Identify which cell holds the provided text, then report its (x, y) central coordinate. 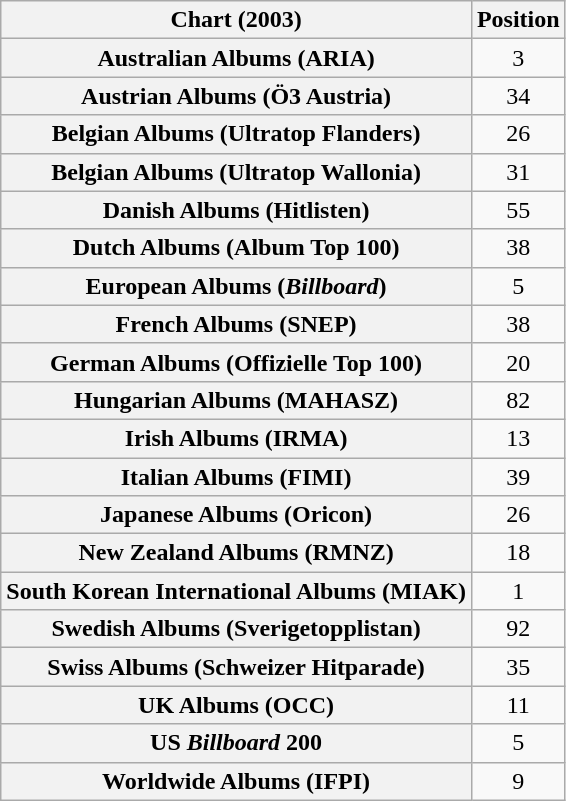
Dutch Albums (Album Top 100) (236, 248)
Position (518, 20)
Worldwide Albums (IFPI) (236, 781)
11 (518, 705)
Swiss Albums (Schweizer Hitparade) (236, 667)
1 (518, 591)
European Albums (Billboard) (236, 286)
34 (518, 96)
18 (518, 553)
French Albums (SNEP) (236, 324)
Irish Albums (IRMA) (236, 438)
20 (518, 362)
Belgian Albums (Ultratop Wallonia) (236, 172)
German Albums (Offizielle Top 100) (236, 362)
35 (518, 667)
Chart (2003) (236, 20)
Danish Albums (Hitlisten) (236, 210)
92 (518, 629)
Japanese Albums (Oricon) (236, 515)
82 (518, 400)
UK Albums (OCC) (236, 705)
New Zealand Albums (RMNZ) (236, 553)
Austrian Albums (Ö3 Austria) (236, 96)
Italian Albums (FIMI) (236, 477)
South Korean International Albums (MIAK) (236, 591)
Belgian Albums (Ultratop Flanders) (236, 134)
Australian Albums (ARIA) (236, 58)
Hungarian Albums (MAHASZ) (236, 400)
31 (518, 172)
13 (518, 438)
Swedish Albums (Sverigetopplistan) (236, 629)
US Billboard 200 (236, 743)
55 (518, 210)
3 (518, 58)
9 (518, 781)
39 (518, 477)
